Detect which cell encompasses the target text, then output its (X, Y) center coordinate. 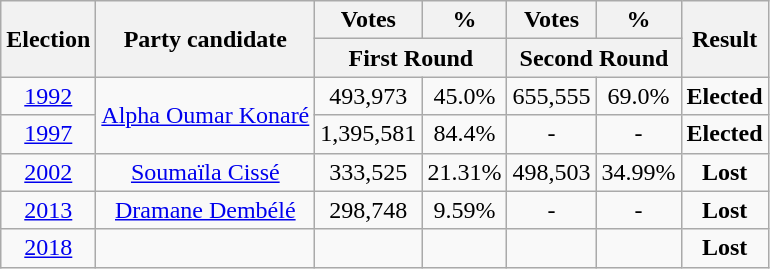
Second Round (594, 58)
1,395,581 (368, 134)
2018 (48, 248)
655,555 (552, 96)
Party candidate (206, 39)
298,748 (368, 210)
69.0% (638, 96)
84.4% (464, 134)
1992 (48, 96)
493,973 (368, 96)
2002 (48, 172)
498,503 (552, 172)
Alpha Oumar Konaré (206, 115)
21.31% (464, 172)
First Round (411, 58)
Election (48, 39)
Result (724, 39)
Soumaïla Cissé (206, 172)
9.59% (464, 210)
2013 (48, 210)
45.0% (464, 96)
333,525 (368, 172)
1997 (48, 134)
Dramane Dembélé (206, 210)
34.99% (638, 172)
